Find where the given text appears and provide that cell's center as [x, y] coordinate. 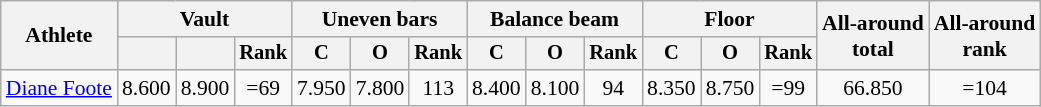
=99 [788, 88]
7.950 [322, 88]
8.900 [206, 88]
113 [438, 88]
8.350 [672, 88]
Diane Foote [59, 88]
All-aroundtotal [873, 36]
94 [613, 88]
Balance beam [554, 19]
8.750 [730, 88]
66.850 [873, 88]
8.600 [146, 88]
Floor [730, 19]
All-aroundrank [985, 36]
8.400 [496, 88]
=69 [263, 88]
Athlete [59, 36]
Vault [204, 19]
Uneven bars [380, 19]
=104 [985, 88]
7.800 [380, 88]
8.100 [556, 88]
